Return (x, y) of the center of cell containing provided text 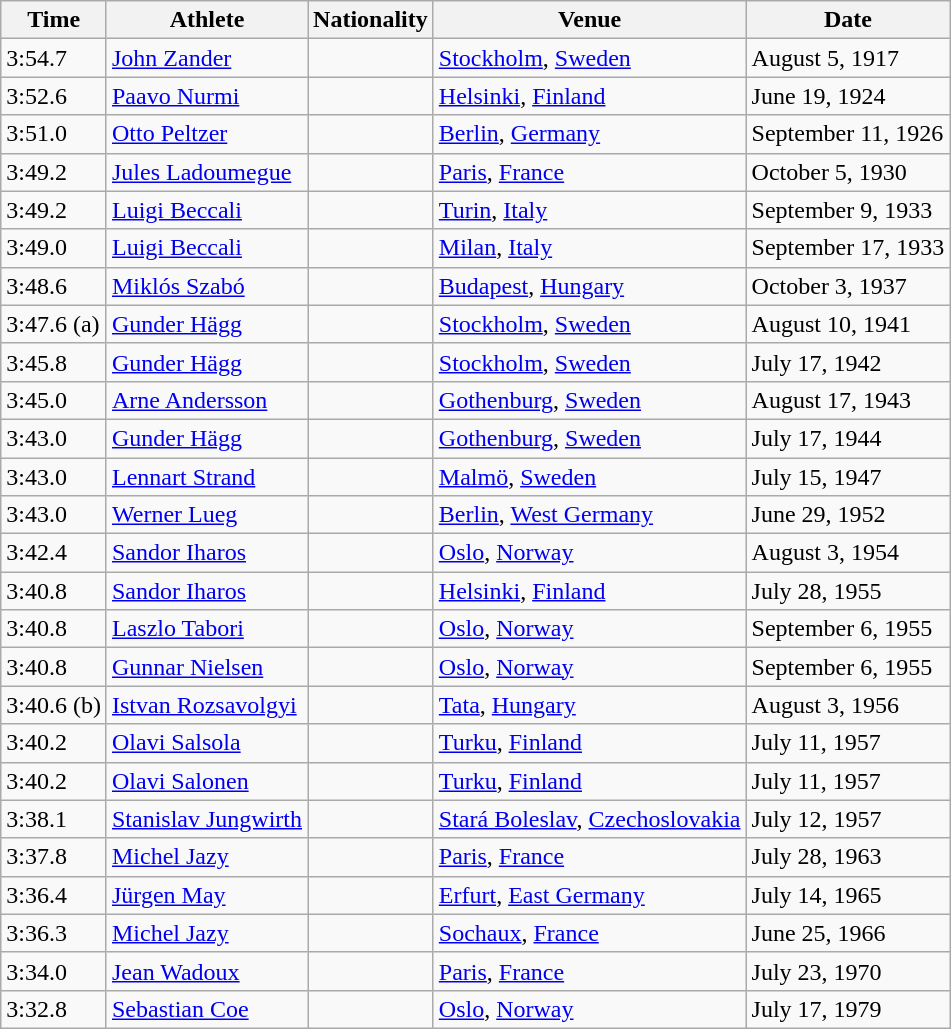
Jean Wadoux (206, 971)
3:49.0 (54, 248)
Berlin, Germany (590, 134)
August 3, 1956 (848, 705)
Malmö, Sweden (590, 477)
Olavi Salsola (206, 743)
3:52.6 (54, 96)
Werner Lueg (206, 515)
September 9, 1933 (848, 210)
3:51.0 (54, 134)
3:36.4 (54, 895)
Tata, Hungary (590, 705)
3:32.8 (54, 1009)
Time (54, 20)
July 23, 1970 (848, 971)
3:34.0 (54, 971)
June 29, 1952 (848, 515)
July 28, 1955 (848, 591)
July 14, 1965 (848, 895)
October 3, 1937 (848, 286)
Milan, Italy (590, 248)
Otto Peltzer (206, 134)
3:37.8 (54, 857)
July 12, 1957 (848, 819)
3:47.6 (a) (54, 324)
Date (848, 20)
3:42.4 (54, 553)
Jules Ladoumegue (206, 172)
June 19, 1924 (848, 96)
July 17, 1942 (848, 362)
August 3, 1954 (848, 553)
Nationality (371, 20)
John Zander (206, 58)
September 11, 1926 (848, 134)
Gunnar Nielsen (206, 667)
Berlin, West Germany (590, 515)
September 17, 1933 (848, 248)
August 5, 1917 (848, 58)
July 17, 1979 (848, 1009)
Budapest, Hungary (590, 286)
July 17, 1944 (848, 438)
3:45.8 (54, 362)
3:36.3 (54, 933)
3:54.7 (54, 58)
3:40.6 (b) (54, 705)
Turin, Italy (590, 210)
October 5, 1930 (848, 172)
July 15, 1947 (848, 477)
Istvan Rozsavolgyi (206, 705)
August 17, 1943 (848, 400)
Paavo Nurmi (206, 96)
Stará Boleslav, Czechoslovakia (590, 819)
Sochaux, France (590, 933)
Olavi Salonen (206, 781)
3:45.0 (54, 400)
3:38.1 (54, 819)
Jürgen May (206, 895)
July 28, 1963 (848, 857)
3:48.6 (54, 286)
Arne Andersson (206, 400)
Erfurt, East Germany (590, 895)
Lennart Strand (206, 477)
June 25, 1966 (848, 933)
Athlete (206, 20)
August 10, 1941 (848, 324)
Miklós Szabó (206, 286)
Stanislav Jungwirth (206, 819)
Laszlo Tabori (206, 629)
Venue (590, 20)
Sebastian Coe (206, 1009)
